Return the (X, Y) coordinate for the center point of the cell that contains the specified text.  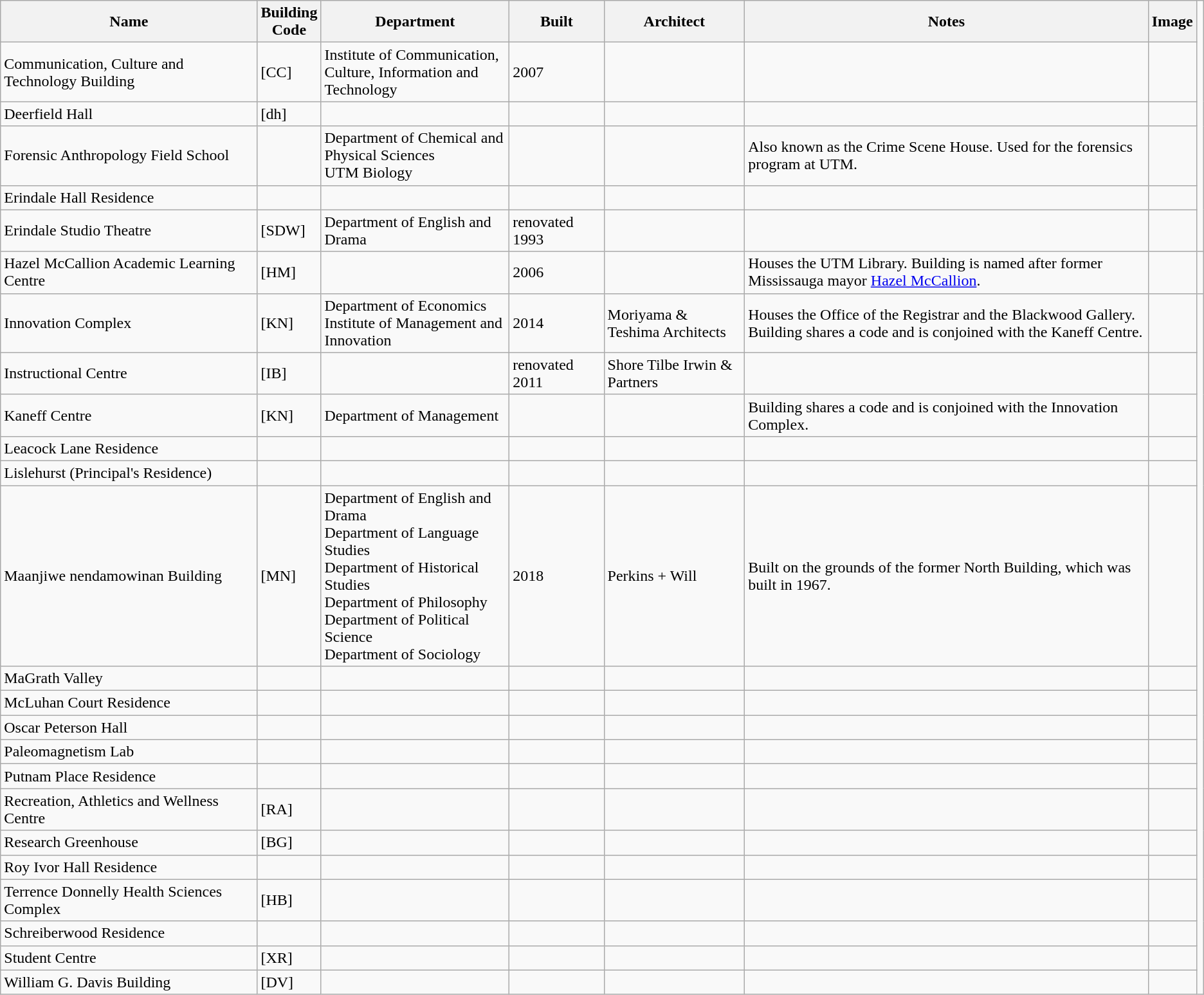
Building shares a code and is conjoined with the Innovation Complex. (947, 415)
[BG] (289, 843)
Houses the UTM Library. Building is named after former Mississauga mayor Hazel McCallion. (947, 273)
Research Greenhouse (129, 843)
Roy Ivor Hall Residence (129, 867)
Built on the grounds of the former North Building, which was built in 1967. (947, 575)
2014 (557, 323)
renovated 2011 (557, 373)
Terrence Donnelly Health Sciences Complex (129, 900)
Communication, Culture and Technology Building (129, 72)
Department of EconomicsInstitute of Management and Innovation (415, 323)
Architect (674, 22)
Department (415, 22)
[HB] (289, 900)
renovated 1993 (557, 230)
Moriyama & Teshima Architects (674, 323)
Schreiberwood Residence (129, 933)
William G. Davis Building (129, 982)
[CC] (289, 72)
Instructional Centre (129, 373)
Houses the Office of the Registrar and the Blackwood Gallery. Building shares a code and is conjoined with the Kaneff Centre. (947, 323)
Kaneff Centre (129, 415)
Innovation Complex (129, 323)
Institute of Communication, Culture, Information and Technology (415, 72)
McLuhan Court Residence (129, 703)
Name (129, 22)
[SDW] (289, 230)
2007 (557, 72)
Student Centre (129, 958)
Erindale Hall Residence (129, 197)
[HM] (289, 273)
[RA] (289, 809)
Paleomagnetism Lab (129, 752)
Putnam Place Residence (129, 776)
Recreation, Athletics and Wellness Centre (129, 809)
Building Code (289, 22)
Leacock Lane Residence (129, 448)
Notes (947, 22)
[dh] (289, 114)
Lislehurst (Principal's Residence) (129, 473)
Oscar Peterson Hall (129, 727)
Perkins + Will (674, 575)
Department of Chemical and Physical SciencesUTM Biology (415, 156)
2018 (557, 575)
Image (1172, 22)
Hazel McCallion Academic Learning Centre (129, 273)
Also known as the Crime Scene House. Used for the forensics program at UTM. (947, 156)
Deerfield Hall (129, 114)
Department of Management (415, 415)
MaGrath Valley (129, 679)
Erindale Studio Theatre (129, 230)
Shore Tilbe Irwin & Partners (674, 373)
Maanjiwe nendamowinan Building (129, 575)
Forensic Anthropology Field School (129, 156)
[MN] (289, 575)
Built (557, 22)
[IB] (289, 373)
[DV] (289, 982)
[XR] (289, 958)
Department of English and Drama (415, 230)
2006 (557, 273)
